Detect which cell encompasses the target text, then output its (X, Y) center coordinate. 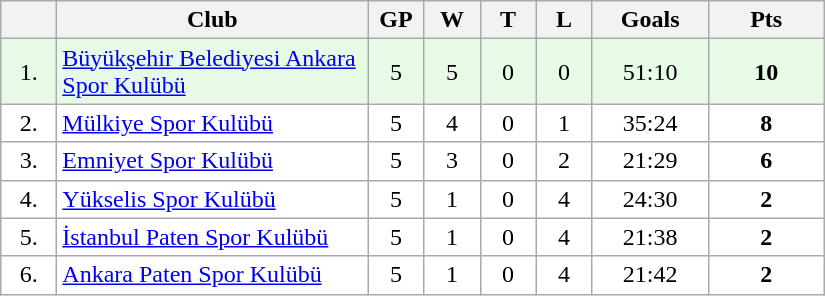
3 (452, 161)
1. (29, 72)
8 (766, 123)
4. (29, 199)
51:10 (650, 72)
24:30 (650, 199)
2. (29, 123)
5. (29, 237)
10 (766, 72)
Emniyet Spor Kulübü (212, 161)
Goals (650, 20)
3. (29, 161)
Mülkiye Spor Kulübü (212, 123)
Ankara Paten Spor Kulübü (212, 275)
Club (212, 20)
21:38 (650, 237)
Yükselis Spor Kulübü (212, 199)
L (564, 20)
21:42 (650, 275)
Büyükşehir Belediyesi Ankara Spor Kulübü (212, 72)
W (452, 20)
Pts (766, 20)
21:29 (650, 161)
6 (766, 161)
35:24 (650, 123)
GP (396, 20)
6. (29, 275)
T (508, 20)
İstanbul Paten Spor Kulübü (212, 237)
